Capture the cell that displays the provided text and extract its (x, y) central coordinate. 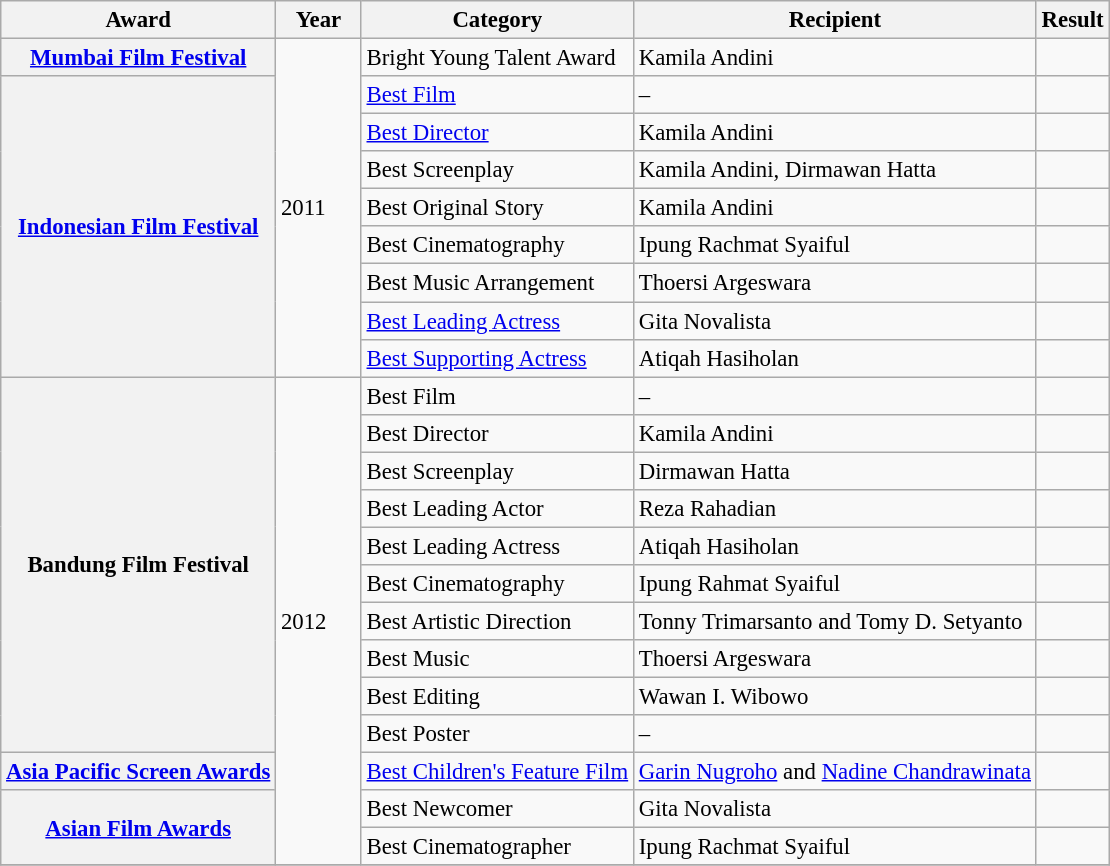
Bright Young Talent Award (497, 58)
Best Music (497, 659)
Bandung Film Festival (138, 565)
Best Children's Feature Film (497, 772)
Best Poster (497, 734)
Kamila Andini, Dirmawan Hatta (834, 170)
Ipung Rahmat Syaiful (834, 584)
Mumbai Film Festival (138, 58)
Best Cinematographer (497, 847)
Category (497, 20)
Best Artistic Direction (497, 621)
2011 (319, 208)
Asian Film Awards (138, 828)
Best Music Arrangement (497, 283)
Best Supporting Actress (497, 358)
2012 (319, 622)
Best Original Story (497, 208)
Wawan I. Wibowo (834, 697)
Reza Rahadian (834, 509)
Best Leading Actor (497, 509)
Garin Nugroho and Nadine Chandrawinata (834, 772)
Result (1072, 20)
Award (138, 20)
Best Editing (497, 697)
Year (319, 20)
Best Newcomer (497, 809)
Indonesian Film Festival (138, 226)
Tonny Trimarsanto and Tomy D. Setyanto (834, 621)
Recipient (834, 20)
Dirmawan Hatta (834, 471)
Asia Pacific Screen Awards (138, 772)
